Identify which cell holds the provided text, then report its [x, y] central coordinate. 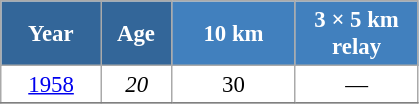
10 km [234, 34]
— [356, 85]
30 [234, 85]
Year [52, 34]
Age [136, 34]
3 × 5 km relay [356, 34]
1958 [52, 85]
20 [136, 85]
